Extract the (X, Y) coordinate from the center of the cell holding the provided text.  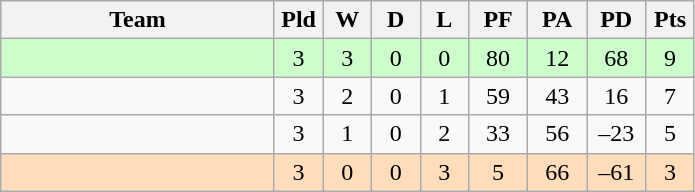
PF (498, 20)
80 (498, 58)
–61 (616, 172)
16 (616, 96)
L (444, 20)
59 (498, 96)
7 (670, 96)
12 (558, 58)
66 (558, 172)
–23 (616, 134)
9 (670, 58)
Pld (298, 20)
PA (558, 20)
PD (616, 20)
Team (138, 20)
33 (498, 134)
D (396, 20)
Pts (670, 20)
43 (558, 96)
W (348, 20)
56 (558, 134)
68 (616, 58)
